Find where the given text appears and provide that cell's center as [x, y] coordinate. 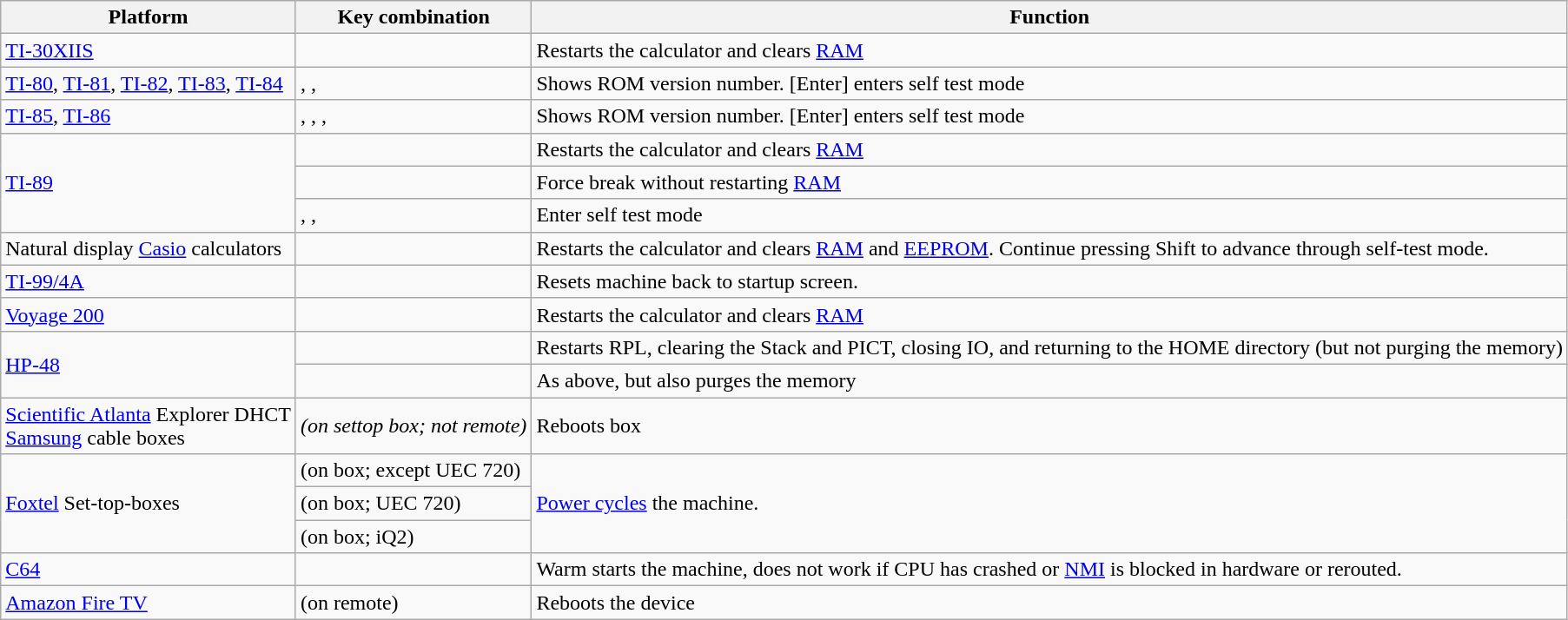
Foxtel Set-top-boxes [149, 504]
Voyage 200 [149, 314]
, , , [414, 116]
Restarts the calculator and clears RAM and EEPROM. Continue pressing Shift to advance through self-test mode. [1049, 248]
(on remote) [414, 603]
Platform [149, 17]
Amazon Fire TV [149, 603]
Natural display Casio calculators [149, 248]
Resets machine back to startup screen. [1049, 281]
(on box; UEC 720) [414, 504]
TI-80, TI-81, TI-82, TI-83, TI-84 [149, 83]
(on box; except UEC 720) [414, 471]
(on settop box; not remote) [414, 425]
Reboots the device [1049, 603]
Restarts RPL, clearing the Stack and PICT, closing IO, and returning to the HOME directory (but not purging the memory) [1049, 347]
Reboots box [1049, 425]
Warm starts the machine, does not work if CPU has crashed or NMI is blocked in hardware or rerouted. [1049, 570]
C64 [149, 570]
Key combination [414, 17]
Power cycles the machine. [1049, 504]
TI-85, TI-86 [149, 116]
Force break without restarting RAM [1049, 182]
HP-48 [149, 364]
(on box; iQ2) [414, 537]
Function [1049, 17]
Scientific Atlanta Explorer DHCT Samsung cable boxes [149, 425]
TI-99/4A [149, 281]
As above, but also purges the memory [1049, 380]
Enter self test mode [1049, 215]
TI-30XIIS [149, 50]
TI-89 [149, 182]
